Provide the [X, Y] coordinate of the cell's center where the given text is located.  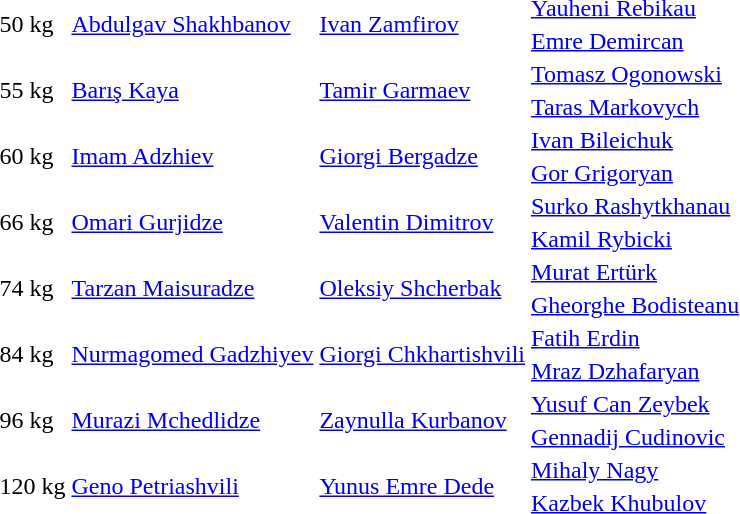
Gor Grigoryan [634, 173]
Mihaly Nagy [634, 470]
Oleksiy Shcherbak [422, 288]
Mraz Dzhafaryan [634, 371]
Emre Demircan [634, 41]
Yusuf Can Zeybek [634, 404]
Tamir Garmaev [422, 90]
Giorgi Chkhartishvili [422, 354]
Imam Adzhiev [192, 156]
Murat Ertürk [634, 272]
Gheorghe Bodisteanu [634, 305]
Ivan Bileichuk [634, 140]
Nurmagomed Gadzhiyev [192, 354]
Tarzan Maisuradze [192, 288]
Surko Rashytkhanau [634, 206]
Tomasz Ogonowski [634, 74]
Zaynulla Kurbanov [422, 420]
Murazi Mchedlidze [192, 420]
Kamil Rybicki [634, 239]
Giorgi Bergadze [422, 156]
Gennadij Cudinovic [634, 437]
Fatih Erdin [634, 338]
Valentin Dimitrov [422, 222]
Barış Kaya [192, 90]
Omari Gurjidze [192, 222]
Taras Markovych [634, 107]
